From the cell containing the given text, extract its center point as (x, y) coordinate. 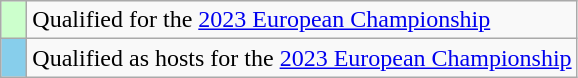
Qualified as hosts for the 2023 European Championship (302, 58)
Qualified for the 2023 European Championship (302, 20)
